Locate the cell with the specified text and output its [X, Y] center coordinate. 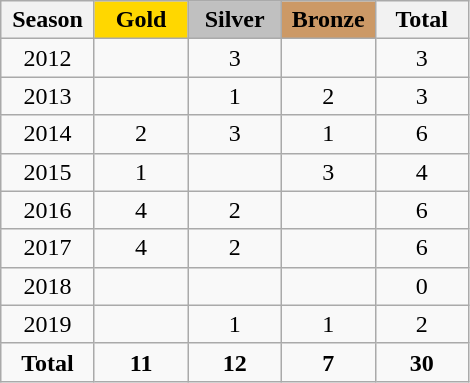
Season [48, 20]
0 [422, 286]
30 [422, 362]
12 [235, 362]
2016 [48, 210]
Bronze [328, 20]
Silver [235, 20]
2015 [48, 172]
2018 [48, 286]
2017 [48, 248]
2013 [48, 96]
7 [328, 362]
Gold [141, 20]
11 [141, 362]
2019 [48, 324]
2012 [48, 58]
2014 [48, 134]
